Detect which cell encompasses the target text, then output its [X, Y] center coordinate. 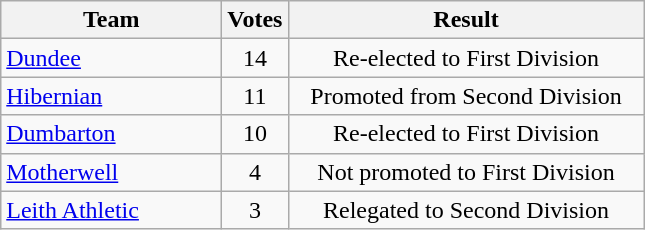
Result [466, 20]
Leith Athletic [112, 210]
Relegated to Second Division [466, 210]
Dumbarton [112, 134]
Promoted from Second Division [466, 96]
Dundee [112, 58]
Team [112, 20]
14 [255, 58]
Motherwell [112, 172]
10 [255, 134]
11 [255, 96]
Not promoted to First Division [466, 172]
3 [255, 210]
4 [255, 172]
Votes [255, 20]
Hibernian [112, 96]
